Return (X, Y) of the center of cell containing provided text 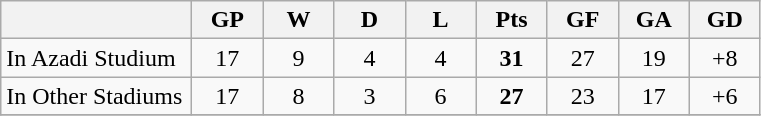
3 (370, 96)
Pts (512, 20)
GD (724, 20)
GP (228, 20)
31 (512, 58)
GA (654, 20)
+6 (724, 96)
L (440, 20)
6 (440, 96)
In Azadi Studium (96, 58)
In Other Stadiums (96, 96)
8 (298, 96)
+8 (724, 58)
GF (582, 20)
19 (654, 58)
23 (582, 96)
9 (298, 58)
D (370, 20)
W (298, 20)
